Find where the given text appears and provide that cell's center as (x, y) coordinate. 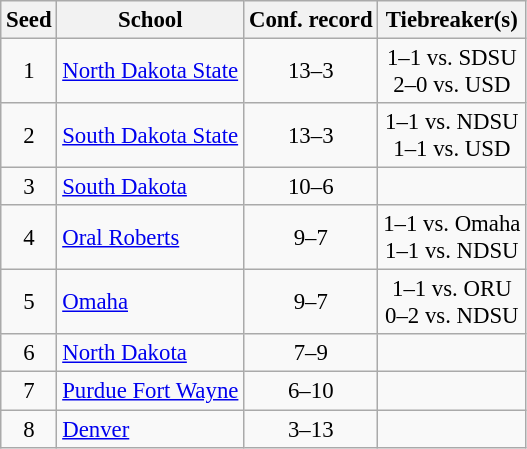
1–1 vs. NDSU1–1 vs. USD (452, 136)
North Dakota (150, 353)
Tiebreaker(s) (452, 20)
6–10 (311, 391)
Oral Roberts (150, 238)
North Dakota State (150, 72)
7 (29, 391)
5 (29, 302)
1–1 vs. SDSU2–0 vs. USD (452, 72)
10–6 (311, 187)
Omaha (150, 302)
6 (29, 353)
4 (29, 238)
2 (29, 136)
Seed (29, 20)
3 (29, 187)
South Dakota State (150, 136)
3–13 (311, 429)
School (150, 20)
1 (29, 72)
Conf. record (311, 20)
Denver (150, 429)
South Dakota (150, 187)
8 (29, 429)
Purdue Fort Wayne (150, 391)
1–1 vs. ORU0–2 vs. NDSU (452, 302)
7–9 (311, 353)
1–1 vs. Omaha1–1 vs. NDSU (452, 238)
